Locate the cell with the specified text and output its [x, y] center coordinate. 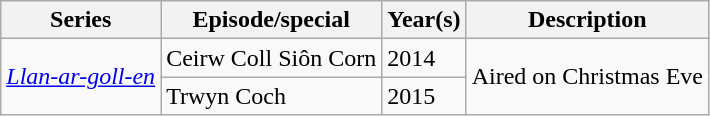
Episode/special [272, 20]
Description [587, 20]
Ceirw Coll Siôn Corn [272, 58]
Aired on Christmas Eve [587, 77]
Series [81, 20]
Llan-ar-goll-en [81, 77]
2015 [424, 96]
Year(s) [424, 20]
Trwyn Coch [272, 96]
2014 [424, 58]
